Find where the given text appears and provide that cell's center as [X, Y] coordinate. 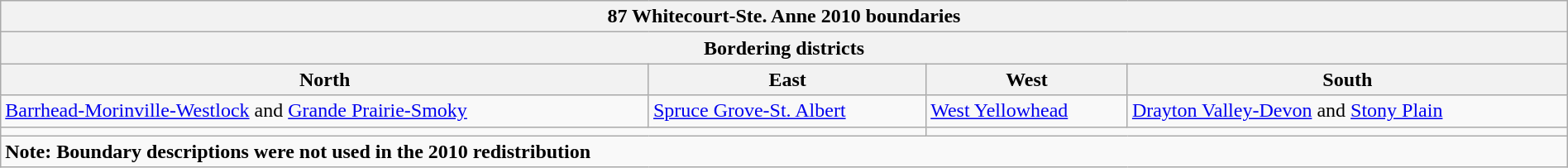
West [1027, 79]
East [787, 79]
West Yellowhead [1027, 111]
Note: Boundary descriptions were not used in the 2010 redistribution [784, 151]
Bordering districts [784, 48]
Drayton Valley-Devon and Stony Plain [1347, 111]
South [1347, 79]
Spruce Grove-St. Albert [787, 111]
Barrhead-Morinville-Westlock and Grande Prairie-Smoky [325, 111]
North [325, 79]
87 Whitecourt-Ste. Anne 2010 boundaries [784, 17]
